Locate the cell with the specified text and output its (X, Y) center coordinate. 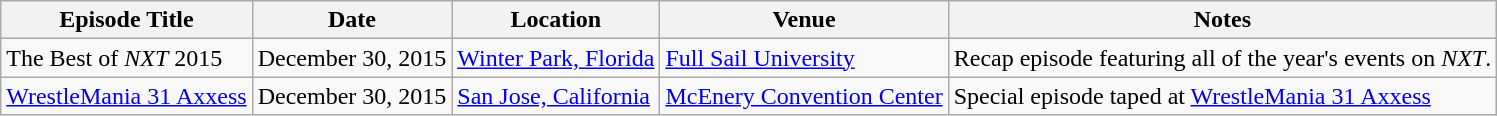
San Jose, California (556, 96)
Date (352, 20)
Venue (804, 20)
Notes (1222, 20)
Recap episode featuring all of the year's events on NXT. (1222, 58)
Special episode taped at WrestleMania 31 Axxess (1222, 96)
Full Sail University (804, 58)
The Best of NXT 2015 (126, 58)
McEnery Convention Center (804, 96)
Location (556, 20)
Winter Park, Florida (556, 58)
WrestleMania 31 Axxess (126, 96)
Episode Title (126, 20)
